Provide the (x, y) coordinate of the cell's center where the given text is located.  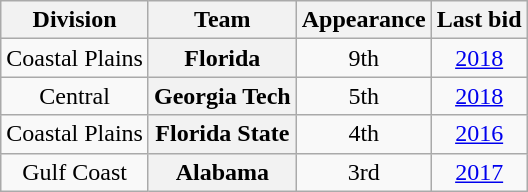
Georgia Tech (222, 96)
5th (364, 96)
4th (364, 134)
Alabama (222, 172)
9th (364, 58)
Division (75, 20)
Last bid (479, 20)
Florida (222, 58)
2016 (479, 134)
2017 (479, 172)
3rd (364, 172)
Appearance (364, 20)
Florida State (222, 134)
Team (222, 20)
Central (75, 96)
Gulf Coast (75, 172)
